Pinpoint the cell where the given text exists, returning its (X, Y) midpoint coordinate. 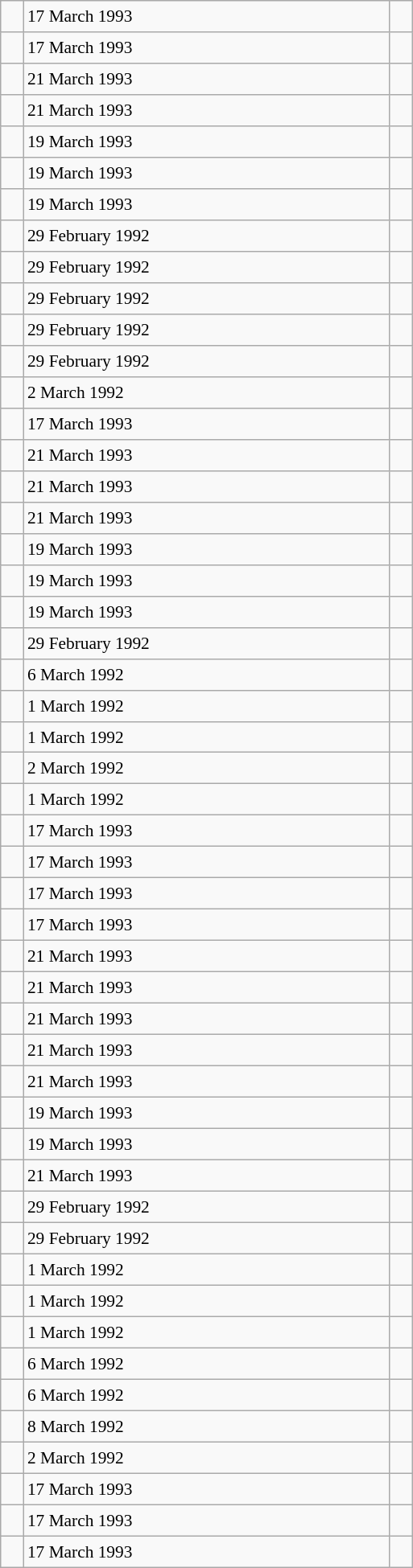
8 March 1992 (206, 1426)
